Pinpoint the cell where the given text exists, returning its (x, y) midpoint coordinate. 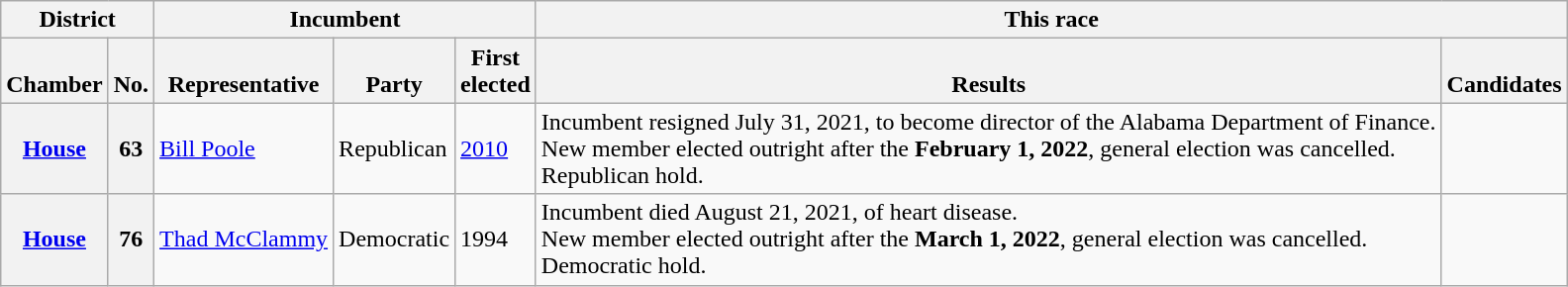
Party (394, 71)
Republican (394, 148)
Democratic (394, 239)
Representative (244, 71)
This race (1051, 20)
Results (988, 71)
District (77, 20)
Thad McClammy (244, 239)
Firstelected (496, 71)
Candidates (1505, 71)
76 (131, 239)
Incumbent died August 21, 2021, of heart disease.New member elected outright after the March 1, 2022, general election was cancelled.Democratic hold. (988, 239)
2010 (496, 148)
1994 (496, 239)
Chamber (54, 71)
No. (131, 71)
Bill Poole (244, 148)
63 (131, 148)
Incumbent (345, 20)
